For the text-containing cell, return its midpoint in (x, y) coordinate format. 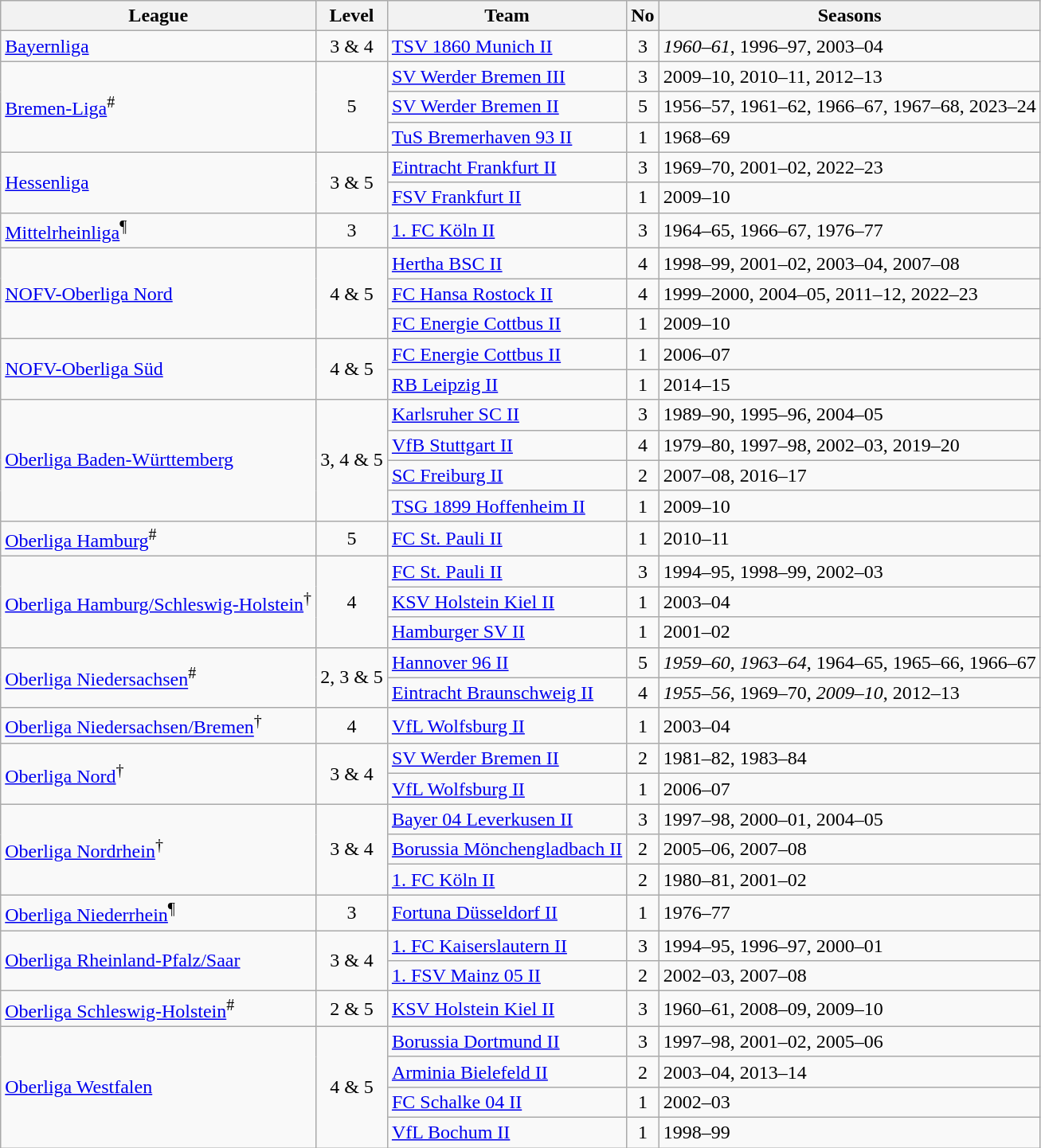
3 & 5 (352, 182)
Hamburger SV II (507, 632)
Borussia Dortmund II (507, 1041)
Oberliga Hamburg# (158, 538)
2005–06, 2007–08 (849, 849)
Oberliga Hamburg/Schleswig-Holstein† (158, 602)
1976–77 (849, 912)
Oberliga Nord† (158, 774)
2, 3 & 5 (352, 677)
Oberliga Nordrhein† (158, 849)
No (643, 16)
Eintracht Braunschweig II (507, 693)
1989–90, 1995–96, 2004–05 (849, 415)
Oberliga Schleswig-Holstein# (158, 1009)
1979–80, 1997–98, 2002–03, 2019–20 (849, 445)
1. FC Kaiserslautern II (507, 946)
NOFV-Oberliga Süd (158, 369)
Oberliga Rheinland-Pfalz/Saar (158, 961)
1999–2000, 2004–05, 2011–12, 2022–23 (849, 294)
Level (352, 16)
Bayer 04 Leverkusen II (507, 819)
2010–11 (849, 538)
1998–99 (849, 1132)
VfL Bochum II (507, 1132)
SV Werder Bremen III (507, 76)
1968–69 (849, 137)
TSG 1899 Hoffenheim II (507, 506)
NOFV-Oberliga Nord (158, 294)
League (158, 16)
2007–08, 2016–17 (849, 475)
Oberliga Westfalen (158, 1087)
1955–56, 1969–70, 2009–10, 2012–13 (849, 693)
Team (507, 16)
1964–65, 1966–67, 1976–77 (849, 231)
Hertha BSC II (507, 264)
SC Freiburg II (507, 475)
2001–02 (849, 632)
2002–03, 2007–08 (849, 976)
1994–95, 1998–99, 2002–03 (849, 572)
2 & 5 (352, 1009)
Arminia Bielefeld II (507, 1072)
Karlsruher SC II (507, 415)
3, 4 & 5 (352, 460)
1959–60, 1963–64, 1964–65, 1965–66, 1966–67 (849, 662)
Mittelrheinliga¶ (158, 231)
TSV 1860 Munich II (507, 46)
2002–03 (849, 1102)
Eintracht Frankfurt II (507, 167)
1. FSV Mainz 05 II (507, 976)
Hessenliga (158, 182)
1994–95, 1996–97, 2000–01 (849, 946)
1956–57, 1961–62, 1966–67, 1967–68, 2023–24 (849, 107)
FSV Frankfurt II (507, 197)
1960–61, 2008–09, 2009–10 (849, 1009)
Oberliga Niederrhein¶ (158, 912)
Oberliga Niedersachsen# (158, 677)
RB Leipzig II (507, 385)
2003–04, 2013–14 (849, 1072)
1997–98, 2001–02, 2005–06 (849, 1041)
FC Hansa Rostock II (507, 294)
Fortuna Düsseldorf II (507, 912)
2009–10, 2010–11, 2012–13 (849, 76)
1980–81, 2001–02 (849, 880)
1960–61, 1996–97, 2003–04 (849, 46)
Bremen-Liga# (158, 107)
1969–70, 2001–02, 2022–23 (849, 167)
Oberliga Niedersachsen/Bremen† (158, 726)
TuS Bremerhaven 93 II (507, 137)
1998–99, 2001–02, 2003–04, 2007–08 (849, 264)
Oberliga Baden-Württemberg (158, 460)
Borussia Mönchengladbach II (507, 849)
Seasons (849, 16)
1997–98, 2000–01, 2004–05 (849, 819)
Hannover 96 II (507, 662)
Bayernliga (158, 46)
2014–15 (849, 385)
1981–82, 1983–84 (849, 759)
VfB Stuttgart II (507, 445)
FC Schalke 04 II (507, 1102)
